Identify which cell holds the provided text, then report its [X, Y] central coordinate. 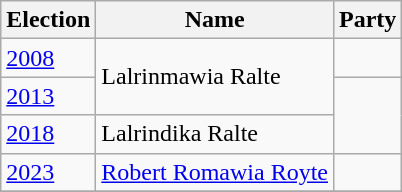
Election [48, 20]
Lalrindika Ralte [215, 134]
2013 [48, 96]
Robert Romawia Royte [215, 172]
Party [368, 20]
Name [215, 20]
2023 [48, 172]
2008 [48, 58]
2018 [48, 134]
Lalrinmawia Ralte [215, 77]
